Return (X, Y) of the center of cell containing provided text 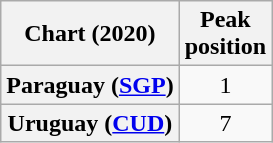
Paraguay (SGP) (90, 85)
1 (225, 85)
7 (225, 123)
Chart (2020) (90, 34)
Peakposition (225, 34)
Uruguay (CUD) (90, 123)
